Detect which cell encompasses the target text, then output its (X, Y) center coordinate. 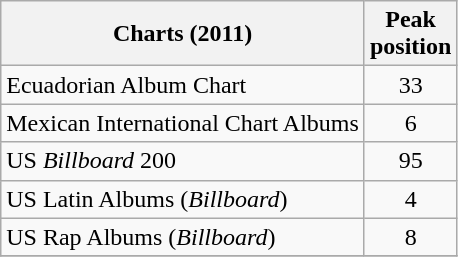
33 (410, 85)
Peakposition (410, 34)
US Latin Albums (Billboard) (183, 199)
US Billboard 200 (183, 161)
6 (410, 123)
Charts (2011) (183, 34)
Ecuadorian Album Chart (183, 85)
95 (410, 161)
US Rap Albums (Billboard) (183, 237)
4 (410, 199)
Mexican International Chart Albums (183, 123)
8 (410, 237)
